For the text-containing cell, return its midpoint in (x, y) coordinate format. 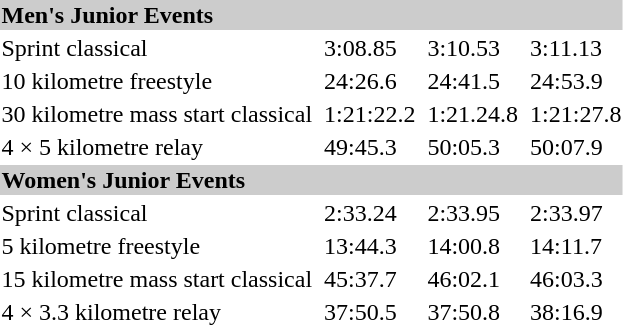
24:53.9 (576, 81)
24:41.5 (473, 81)
46:02.1 (473, 279)
1:21:22.2 (370, 114)
4 × 5 kilometre relay (157, 147)
2:33.95 (473, 213)
50:05.3 (473, 147)
Women's Junior Events (312, 180)
46:03.3 (576, 279)
3:10.53 (473, 48)
14:00.8 (473, 246)
45:37.7 (370, 279)
49:45.3 (370, 147)
15 kilometre mass start classical (157, 279)
3:11.13 (576, 48)
1:21.24.8 (473, 114)
30 kilometre mass start classical (157, 114)
10 kilometre freestyle (157, 81)
1:21:27.8 (576, 114)
2:33.24 (370, 213)
50:07.9 (576, 147)
2:33.97 (576, 213)
3:08.85 (370, 48)
14:11.7 (576, 246)
24:26.6 (370, 81)
5 kilometre freestyle (157, 246)
13:44.3 (370, 246)
Men's Junior Events (312, 15)
